Detect which cell encompasses the target text, then output its (X, Y) center coordinate. 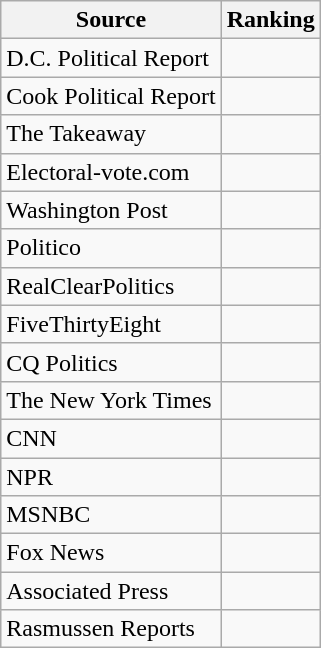
Fox News (111, 553)
The Takeaway (111, 134)
Associated Press (111, 591)
FiveThirtyEight (111, 324)
The New York Times (111, 400)
Cook Political Report (111, 96)
D.C. Political Report (111, 58)
MSNBC (111, 515)
Washington Post (111, 210)
CQ Politics (111, 362)
CNN (111, 438)
NPR (111, 477)
Electoral-vote.com (111, 172)
RealClearPolitics (111, 286)
Ranking (270, 20)
Politico (111, 248)
Source (111, 20)
Rasmussen Reports (111, 629)
